Find where the given text appears and provide that cell's center as (X, Y) coordinate. 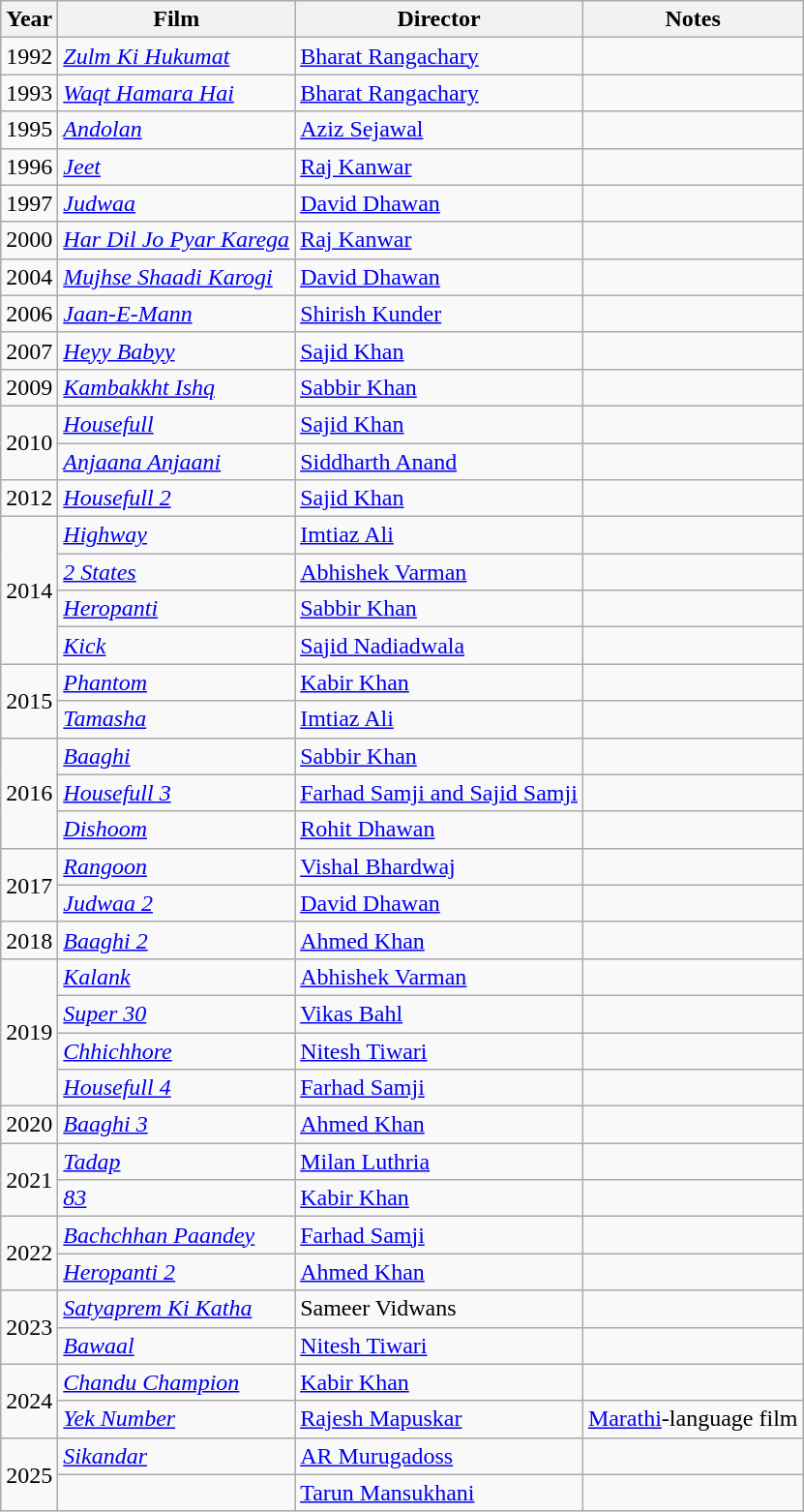
Kalank (176, 977)
2009 (29, 387)
Jeet (176, 166)
2020 (29, 1125)
Har Dil Jo Pyar Karega (176, 240)
Baaghi 3 (176, 1125)
Mujhse Shaadi Karogi (176, 277)
Heropanti 2 (176, 1272)
Super 30 (176, 1013)
Milan Luthria (439, 1162)
Judwaa (176, 203)
Heropanti (176, 609)
2000 (29, 240)
Housefull 3 (176, 793)
2022 (29, 1254)
Vishal Bhardwaj (439, 866)
Sajid Nadiadwala (439, 646)
Highway (176, 535)
Baaghi (176, 756)
AR Murugadoss (439, 1456)
Bachchhan Paandey (176, 1235)
Film (176, 19)
Tamasha (176, 719)
2010 (29, 442)
Tarun Mansukhani (439, 1493)
Tadap (176, 1162)
Farhad Samji and Sajid Samji (439, 793)
Shirish Kunder (439, 314)
2024 (29, 1401)
Rohit Dhawan (439, 830)
2006 (29, 314)
2016 (29, 793)
2023 (29, 1327)
Zulm Ki Hukumat (176, 56)
Sameer Vidwans (439, 1309)
Bawaal (176, 1346)
2014 (29, 590)
Chhichhore (176, 1050)
Anjaana Anjaani (176, 462)
Vikas Bahl (439, 1013)
2 States (176, 572)
1997 (29, 203)
Marathi-language film (693, 1419)
Aziz Sejawal (439, 130)
Baaghi 2 (176, 940)
2025 (29, 1474)
1993 (29, 93)
Year (29, 19)
2018 (29, 940)
Satyaprem Ki Katha (176, 1309)
Chandu Champion (176, 1382)
1996 (29, 166)
Judwaa 2 (176, 903)
2017 (29, 885)
Notes (693, 19)
Sikandar (176, 1456)
Waqt Hamara Hai (176, 93)
Housefull 2 (176, 499)
2004 (29, 277)
Kambakkht Ishq (176, 387)
2019 (29, 1032)
Jaan-E-Mann (176, 314)
2007 (29, 350)
Housefull 4 (176, 1088)
Kick (176, 646)
Rajesh Mapuskar (439, 1419)
Dishoom (176, 830)
Phantom (176, 682)
Rangoon (176, 866)
Siddharth Anand (439, 462)
1995 (29, 130)
Director (439, 19)
Yek Number (176, 1419)
2021 (29, 1180)
1992 (29, 56)
2012 (29, 499)
Housefull (176, 424)
Heyy Babyy (176, 350)
Andolan (176, 130)
2015 (29, 701)
83 (176, 1198)
